Locate the cell with the specified text and output its (x, y) center coordinate. 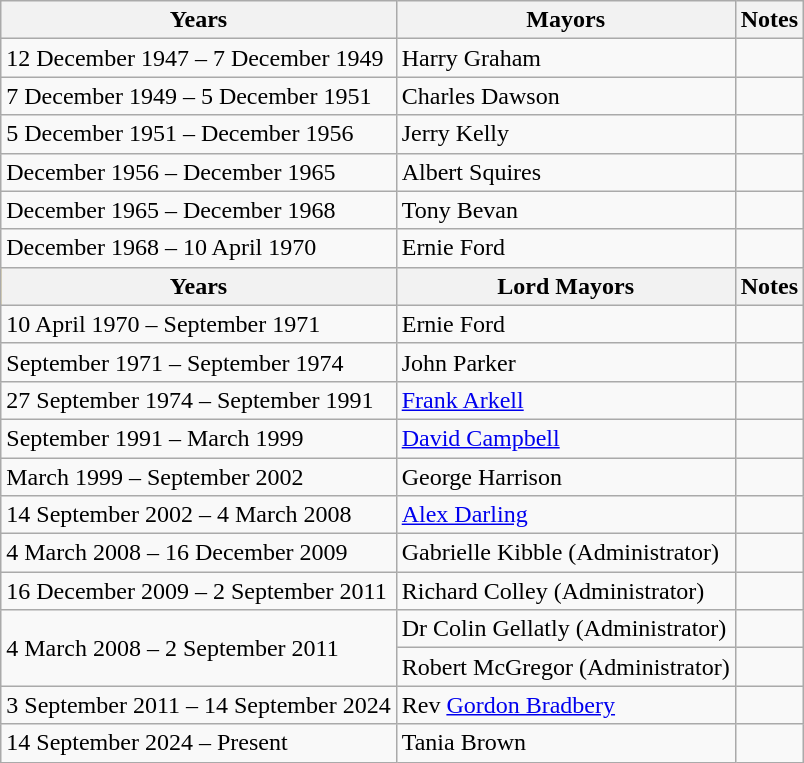
7 December 1949 – 5 December 1951 (198, 96)
December 1965 – December 1968 (198, 210)
16 December 2009 – 2 September 2011 (198, 591)
Mayors (566, 20)
14 September 2002 – 4 March 2008 (198, 515)
Frank Arkell (566, 400)
12 December 1947 – 7 December 1949 (198, 58)
George Harrison (566, 477)
Rev Gordon Bradbery (566, 705)
Richard Colley (Administrator) (566, 591)
Harry Graham (566, 58)
Jerry Kelly (566, 134)
December 1968 – 10 April 1970 (198, 248)
John Parker (566, 362)
Charles Dawson (566, 96)
September 1991 – March 1999 (198, 438)
Gabrielle Kibble (Administrator) (566, 553)
March 1999 – September 2002 (198, 477)
December 1956 – December 1965 (198, 172)
4 March 2008 – 2 September 2011 (198, 648)
David Campbell (566, 438)
14 September 2024 – Present (198, 743)
Albert Squires (566, 172)
4 March 2008 – 16 December 2009 (198, 553)
Tony Bevan (566, 210)
Alex Darling (566, 515)
27 September 1974 – September 1991 (198, 400)
3 September 2011 – 14 September 2024 (198, 705)
Lord Mayors (566, 286)
Tania Brown (566, 743)
10 April 1970 – September 1971 (198, 324)
5 December 1951 – December 1956 (198, 134)
September 1971 – September 1974 (198, 362)
Robert McGregor (Administrator) (566, 667)
Dr Colin Gellatly (Administrator) (566, 629)
